From the cell containing the given text, extract its center point as [x, y] coordinate. 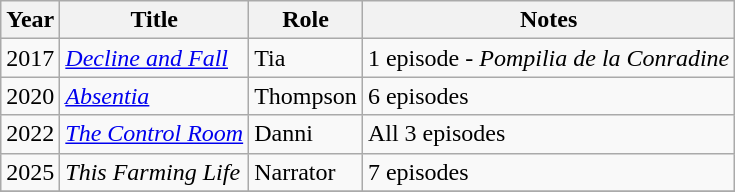
2017 [30, 58]
Danni [306, 134]
2020 [30, 96]
Thompson [306, 96]
Title [154, 20]
Narrator [306, 172]
The Control Room [154, 134]
Role [306, 20]
6 episodes [548, 96]
Decline and Fall [154, 58]
Tia [306, 58]
Year [30, 20]
7 episodes [548, 172]
This Farming Life [154, 172]
2025 [30, 172]
1 episode - Pompilia de la Conradine [548, 58]
2022 [30, 134]
Notes [548, 20]
All 3 episodes [548, 134]
Absentia [154, 96]
